For the text-containing cell, return its midpoint in (X, Y) coordinate format. 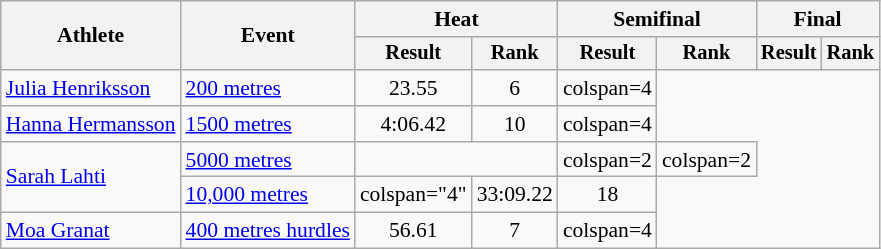
4:06.42 (414, 124)
Julia Henriksson (91, 88)
5000 metres (268, 160)
Heat (456, 19)
33:09.22 (515, 195)
10 (515, 124)
Event (268, 36)
Final (818, 19)
Semifinal (657, 19)
10,000 metres (268, 195)
colspan="4" (414, 195)
18 (608, 195)
23.55 (414, 88)
7 (515, 231)
Athlete (91, 36)
Sarah Lahti (91, 178)
56.61 (414, 231)
Hanna Hermansson (91, 124)
400 metres hurdles (268, 231)
1500 metres (268, 124)
Moa Granat (91, 231)
6 (515, 88)
200 metres (268, 88)
